Search for the cell housing the specified text and yield its (x, y) center coordinate. 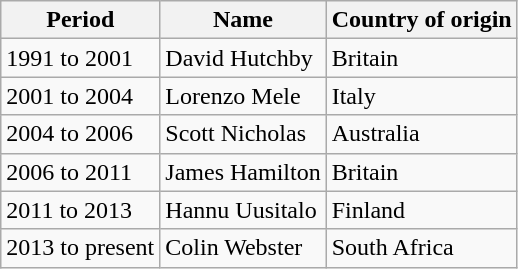
2006 to 2011 (80, 172)
2013 to present (80, 248)
Country of origin (422, 20)
Italy (422, 96)
South Africa (422, 248)
Period (80, 20)
Lorenzo Mele (243, 96)
Name (243, 20)
Australia (422, 134)
2004 to 2006 (80, 134)
2001 to 2004 (80, 96)
Hannu Uusitalo (243, 210)
1991 to 2001 (80, 58)
James Hamilton (243, 172)
David Hutchby (243, 58)
2011 to 2013 (80, 210)
Finland (422, 210)
Colin Webster (243, 248)
Scott Nicholas (243, 134)
